Search for the cell housing the specified text and yield its (X, Y) center coordinate. 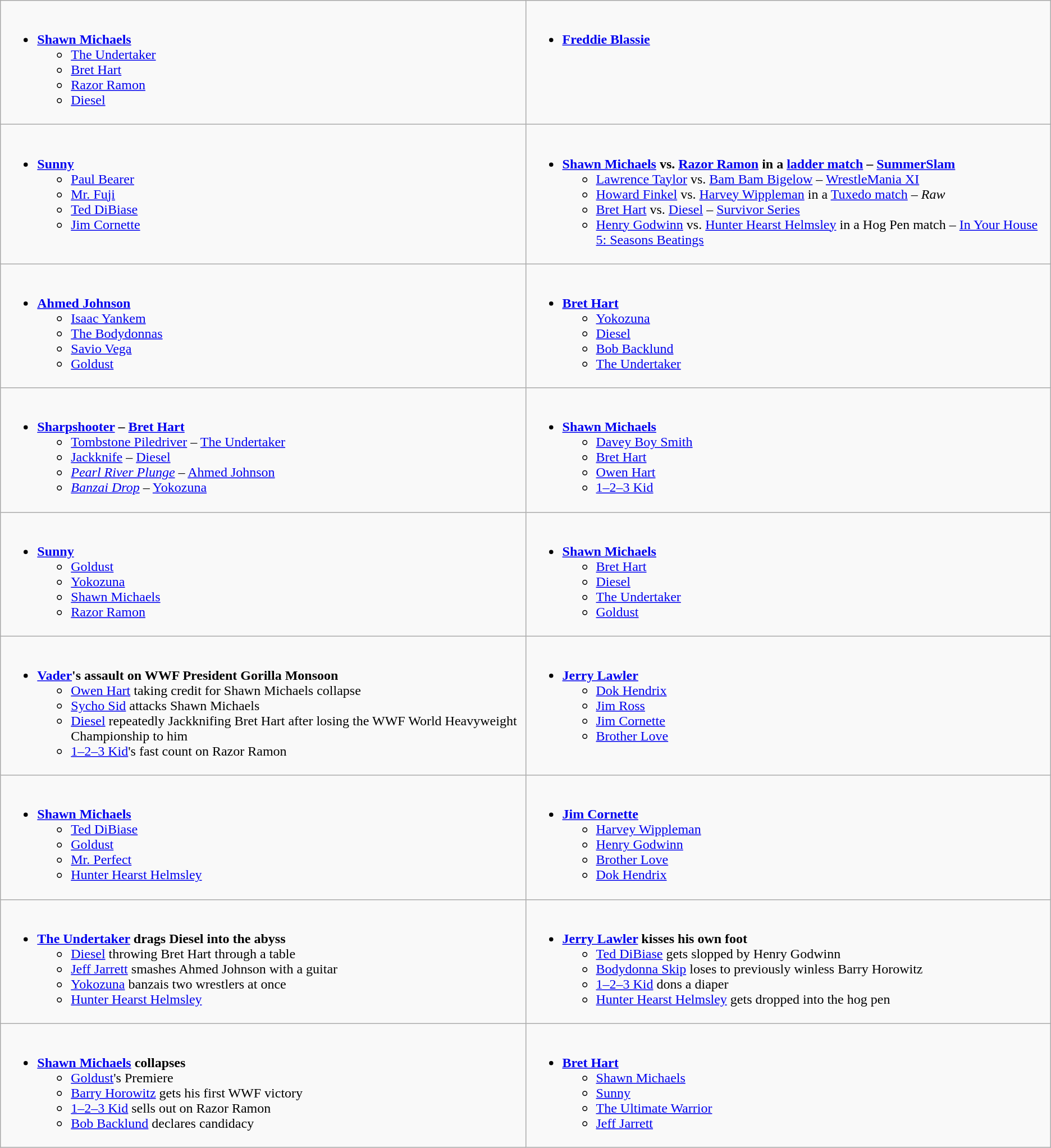
Shawn MichaelsTed DiBiaseGoldustMr. PerfectHunter Hearst Helmsley (263, 838)
Freddie Blassie (788, 63)
Jerry LawlerDok HendrixJim RossJim CornetteBrother Love (788, 706)
Shawn MichaelsThe UndertakerBret HartRazor RamonDiesel (263, 63)
SunnyPaul BearerMr. FujiTed DiBiaseJim Cornette (263, 194)
Bret HartYokozunaDieselBob BacklundThe Undertaker (788, 326)
Shawn MichaelsBret HartDieselThe UndertakerGoldust (788, 574)
SunnyGoldustYokozunaShawn MichaelsRazor Ramon (263, 574)
Shawn Michaels collapsesGoldust's PremiereBarry Horowitz gets his first WWF victory1–2–3 Kid sells out on Razor RamonBob Backlund declares candidacy (263, 1086)
Sharpshooter – Bret HartTombstone Piledriver – The UndertakerJackknife – DieselPearl River Plunge – Ahmed JohnsonBanzai Drop – Yokozuna (263, 450)
Shawn MichaelsDavey Boy SmithBret HartOwen Hart1–2–3 Kid (788, 450)
Bret HartShawn MichaelsSunnyThe Ultimate WarriorJeff Jarrett (788, 1086)
Jim CornetteHarvey WipplemanHenry GodwinnBrother LoveDok Hendrix (788, 838)
Ahmed JohnsonIsaac YankemThe BodydonnasSavio VegaGoldust (263, 326)
